Capture the cell that displays the provided text and extract its (X, Y) central coordinate. 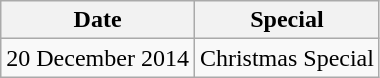
20 December 2014 (98, 58)
Date (98, 20)
Christmas Special (286, 58)
Special (286, 20)
